Scan for the cell matching the given text and deliver its (X, Y) coordinate at center. 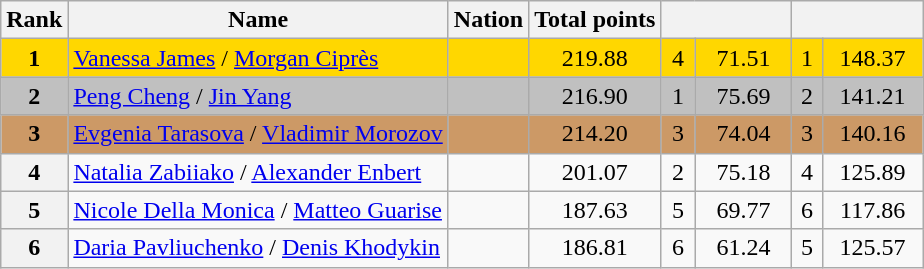
125.89 (872, 172)
Nicole Della Monica / Matteo Guarise (258, 210)
75.69 (744, 96)
216.90 (595, 96)
219.88 (595, 58)
74.04 (744, 134)
61.24 (744, 248)
Daria Pavliuchenko / Denis Khodykin (258, 248)
71.51 (744, 58)
Natalia Zabiiako / Alexander Enbert (258, 172)
140.16 (872, 134)
Total points (595, 20)
Peng Cheng / Jin Yang (258, 96)
141.21 (872, 96)
Evgenia Tarasova / Vladimir Morozov (258, 134)
69.77 (744, 210)
186.81 (595, 248)
Rank (34, 20)
148.37 (872, 58)
75.18 (744, 172)
187.63 (595, 210)
Name (258, 20)
125.57 (872, 248)
214.20 (595, 134)
201.07 (595, 172)
Vanessa James / Morgan Ciprès (258, 58)
Nation (488, 20)
117.86 (872, 210)
